Find where the given text appears and provide that cell's center as [x, y] coordinate. 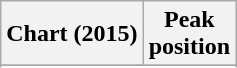
Peakposition [189, 34]
Chart (2015) [72, 34]
